Output the (X, Y) coordinate of the center of the cell containing the given text.  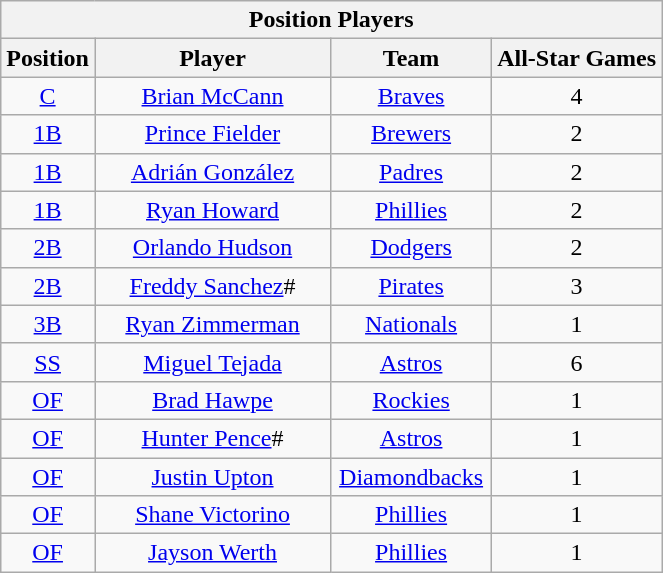
SS (48, 362)
Ryan Zimmerman (212, 324)
Team (412, 58)
All-Star Games (577, 58)
Miguel Tejada (212, 362)
4 (577, 96)
Rockies (412, 400)
Hunter Pence# (212, 438)
C (48, 96)
Brad Hawpe (212, 400)
Position (48, 58)
Prince Fielder (212, 134)
Dodgers (412, 248)
6 (577, 362)
Shane Victorino (212, 515)
Adrián González (212, 172)
Pirates (412, 286)
Justin Upton (212, 477)
Jayson Werth (212, 553)
Brewers (412, 134)
Padres (412, 172)
3 (577, 286)
Player (212, 58)
Braves (412, 96)
Brian McCann (212, 96)
Freddy Sanchez# (212, 286)
Ryan Howard (212, 210)
Nationals (412, 324)
Orlando Hudson (212, 248)
Position Players (332, 20)
Diamondbacks (412, 477)
3B (48, 324)
